Scan for the cell matching the given text and deliver its [x, y] coordinate at center. 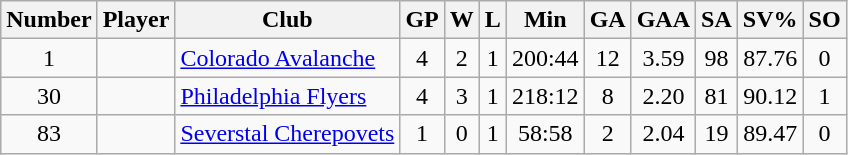
L [492, 20]
19 [717, 134]
Philadelphia Flyers [288, 96]
SO [824, 20]
200:44 [545, 58]
3.59 [663, 58]
Number [49, 20]
3 [462, 96]
90.12 [770, 96]
83 [49, 134]
Colorado Avalanche [288, 58]
30 [49, 96]
SA [717, 20]
SV% [770, 20]
Player [136, 20]
GAA [663, 20]
2.20 [663, 96]
98 [717, 58]
GA [608, 20]
Club [288, 20]
12 [608, 58]
2.04 [663, 134]
W [462, 20]
Severstal Cherepovets [288, 134]
218:12 [545, 96]
GP [422, 20]
8 [608, 96]
Min [545, 20]
58:58 [545, 134]
89.47 [770, 134]
87.76 [770, 58]
81 [717, 96]
